Detect which cell encompasses the target text, then output its (x, y) center coordinate. 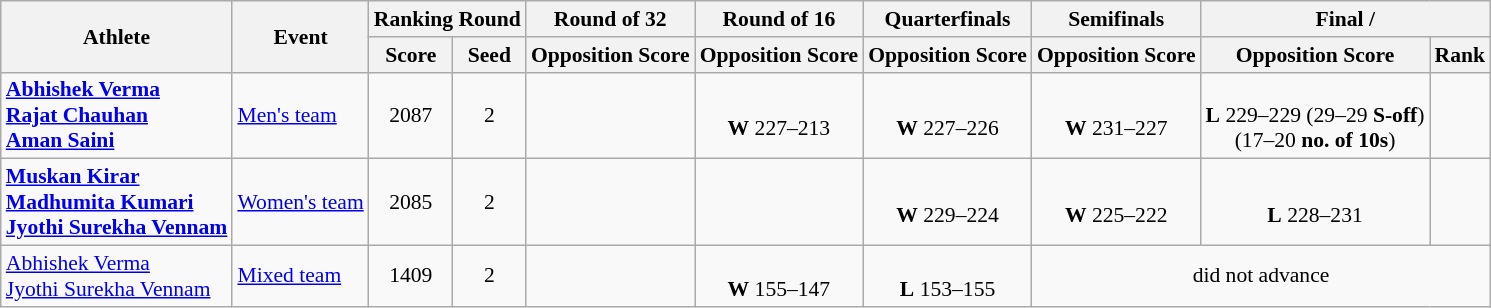
Abhishek VermaRajat ChauhanAman Saini (117, 116)
Athlete (117, 36)
Seed (490, 55)
Women's team (300, 202)
2087 (411, 116)
Final / (1346, 19)
L 229–229 (29–29 S-off)(17–20 no. of 10s) (1316, 116)
W 225–222 (1116, 202)
Quarterfinals (948, 19)
Event (300, 36)
Score (411, 55)
2085 (411, 202)
Semifinals (1116, 19)
L 153–155 (948, 276)
Round of 16 (780, 19)
W 227–226 (948, 116)
Ranking Round (448, 19)
Abhishek VermaJyothi Surekha Vennam (117, 276)
Men's team (300, 116)
Round of 32 (610, 19)
W 229–224 (948, 202)
W 155–147 (780, 276)
1409 (411, 276)
L 228–231 (1316, 202)
Rank (1460, 55)
Muskan KirarMadhumita KumariJyothi Surekha Vennam (117, 202)
W 231–227 (1116, 116)
Mixed team (300, 276)
did not advance (1261, 276)
W 227–213 (780, 116)
